Output the [x, y] coordinate of the center of the cell containing the given text.  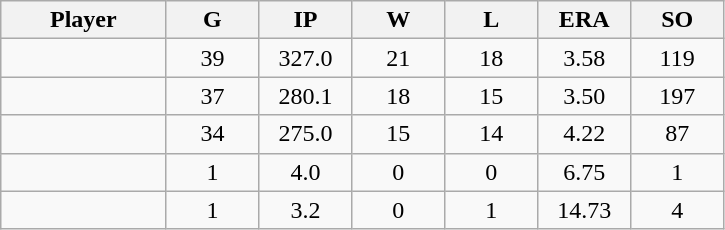
197 [678, 96]
6.75 [584, 172]
87 [678, 134]
280.1 [306, 96]
3.50 [584, 96]
4.22 [584, 134]
119 [678, 58]
W [398, 20]
37 [212, 96]
21 [398, 58]
SO [678, 20]
L [492, 20]
4.0 [306, 172]
39 [212, 58]
275.0 [306, 134]
14.73 [584, 210]
G [212, 20]
3.58 [584, 58]
4 [678, 210]
IP [306, 20]
Player [84, 20]
14 [492, 134]
327.0 [306, 58]
ERA [584, 20]
34 [212, 134]
3.2 [306, 210]
